Scan for the cell matching the given text and deliver its [X, Y] coordinate at center. 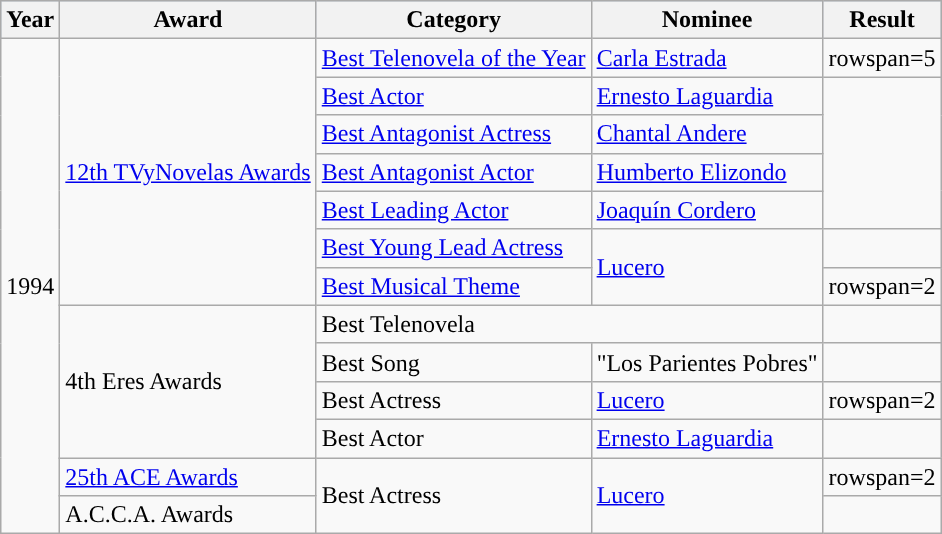
Best Telenovela [570, 324]
Best Leading Actor [454, 210]
Chantal Andere [707, 134]
Result [882, 20]
rowspan=5 [882, 58]
Best Antagonist Actor [454, 172]
1994 [30, 286]
Best Antagonist Actress [454, 134]
Humberto Elizondo [707, 172]
A.C.C.A. Awards [188, 515]
25th ACE Awards [188, 477]
Best Young Lead Actress [454, 248]
"Los Parientes Pobres" [707, 362]
Category [454, 20]
Nominee [707, 20]
Year [30, 20]
Joaquín Cordero [707, 210]
Best Song [454, 362]
Award [188, 20]
12th TVyNovelas Awards [188, 172]
Best Telenovela of the Year [454, 58]
Best Musical Theme [454, 286]
4th Eres Awards [188, 381]
Carla Estrada [707, 58]
